Return (x, y) of the center of cell containing provided text 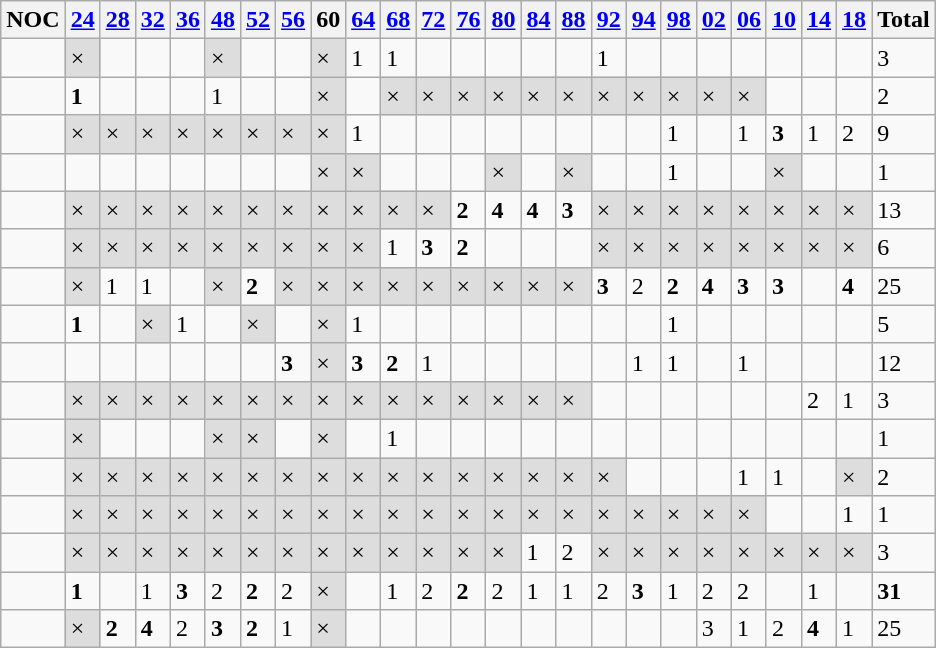
Total (904, 20)
60 (328, 20)
NOC (33, 20)
88 (574, 20)
06 (748, 20)
98 (678, 20)
76 (468, 20)
28 (118, 20)
10 (784, 20)
94 (644, 20)
24 (82, 20)
32 (152, 20)
72 (434, 20)
56 (294, 20)
64 (364, 20)
31 (904, 591)
14 (818, 20)
13 (904, 210)
02 (714, 20)
68 (398, 20)
48 (222, 20)
18 (854, 20)
92 (608, 20)
5 (904, 324)
6 (904, 248)
12 (904, 362)
36 (188, 20)
84 (538, 20)
9 (904, 134)
80 (504, 20)
52 (258, 20)
